Provide the [x, y] coordinate of the cell's center where the given text is located.  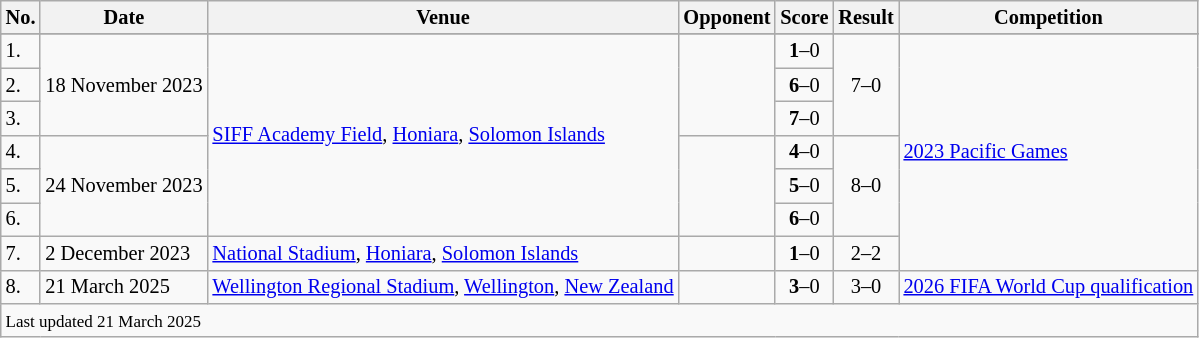
7. [21, 253]
Opponent [728, 17]
No. [21, 17]
2–2 [866, 253]
SIFF Academy Field, Honiara, Solomon Islands [444, 135]
Score [804, 17]
Wellington Regional Stadium, Wellington, New Zealand [444, 287]
6. [21, 219]
2023 Pacific Games [1049, 152]
Date [124, 17]
5. [21, 186]
3. [21, 118]
2026 FIFA World Cup qualification [1049, 287]
Last updated 21 March 2025 [600, 320]
5–0 [804, 186]
8–0 [866, 186]
1. [21, 51]
National Stadium, Honiara, Solomon Islands [444, 253]
Result [866, 17]
21 March 2025 [124, 287]
4. [21, 152]
8. [21, 287]
2. [21, 85]
4–0 [804, 152]
18 November 2023 [124, 84]
Competition [1049, 17]
Venue [444, 17]
2 December 2023 [124, 253]
24 November 2023 [124, 186]
